For the text-containing cell, return its midpoint in [X, Y] coordinate format. 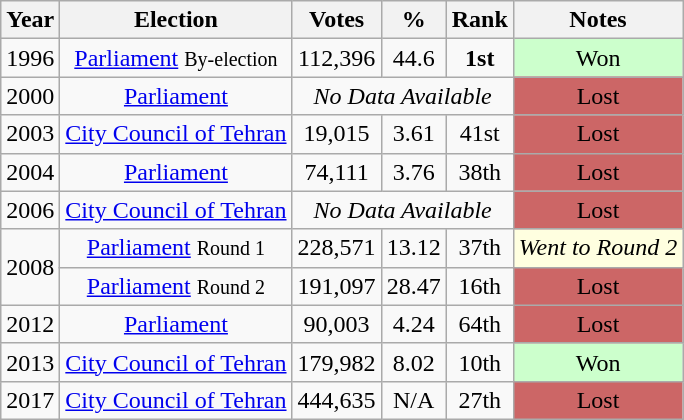
27th [480, 400]
Rank [480, 20]
2013 [30, 362]
2008 [30, 267]
179,982 [336, 362]
3.76 [414, 172]
64th [480, 324]
13.12 [414, 248]
Year [30, 20]
3.61 [414, 134]
1996 [30, 58]
4.24 [414, 324]
74,111 [336, 172]
2000 [30, 96]
90,003 [336, 324]
Went to Round 2 [598, 248]
Parliament By-election [176, 58]
1st [480, 58]
2017 [30, 400]
191,097 [336, 286]
Parliament Round 1 [176, 248]
38th [480, 172]
444,635 [336, 400]
19,015 [336, 134]
2004 [30, 172]
Notes [598, 20]
228,571 [336, 248]
112,396 [336, 58]
16th [480, 286]
% [414, 20]
8.02 [414, 362]
28.47 [414, 286]
Votes [336, 20]
Parliament Round 2 [176, 286]
37th [480, 248]
41st [480, 134]
10th [480, 362]
N/A [414, 400]
Election [176, 20]
2012 [30, 324]
44.6 [414, 58]
2003 [30, 134]
2006 [30, 210]
